Pinpoint the cell where the given text exists, returning its (X, Y) midpoint coordinate. 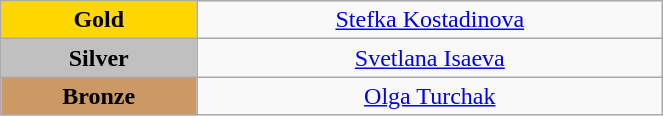
Stefka Kostadinova (430, 20)
Olga Turchak (430, 96)
Svetlana Isaeva (430, 58)
Bronze (99, 96)
Gold (99, 20)
Silver (99, 58)
